Output the [x, y] coordinate of the center of the cell containing the given text.  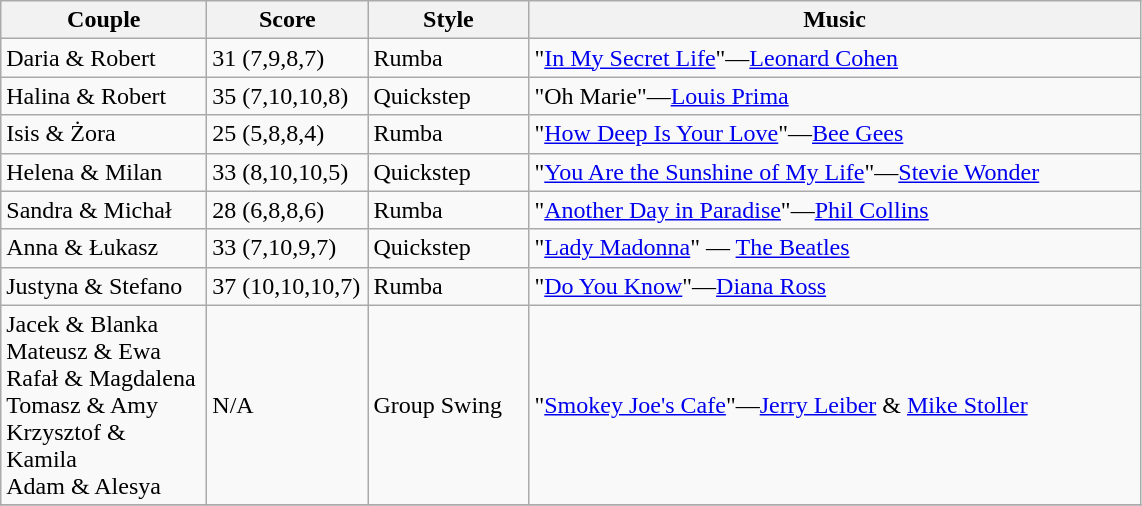
Justyna & Stefano [104, 286]
31 (7,9,8,7) [288, 58]
37 (10,10,10,7) [288, 286]
"In My Secret Life"—Leonard Cohen [834, 58]
35 (7,10,10,8) [288, 96]
Style [448, 20]
Daria & Robert [104, 58]
"Another Day in Paradise"—Phil Collins [834, 210]
25 (5,8,8,4) [288, 134]
Helena & Milan [104, 172]
Score [288, 20]
"You Are the Sunshine of My Life"—Stevie Wonder [834, 172]
Halina & Robert [104, 96]
Couple [104, 20]
Isis & Żora [104, 134]
"Do You Know"—Diana Ross [834, 286]
"How Deep Is Your Love"—Bee Gees [834, 134]
28 (6,8,8,6) [288, 210]
Anna & Łukasz [104, 248]
"Lady Madonna" — The Beatles [834, 248]
N/A [288, 405]
Jacek & BlankaMateusz & EwaRafał & MagdalenaTomasz & AmyKrzysztof & KamilaAdam & Alesya [104, 405]
Sandra & Michał [104, 210]
"Oh Marie"—Louis Prima [834, 96]
33 (8,10,10,5) [288, 172]
Group Swing [448, 405]
Music [834, 20]
"Smokey Joe's Cafe"—Jerry Leiber & Mike Stoller [834, 405]
33 (7,10,9,7) [288, 248]
